Detect which cell encompasses the target text, then output its [x, y] center coordinate. 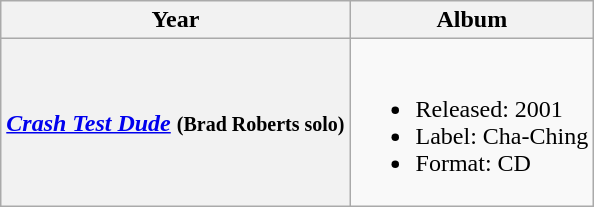
Year [176, 20]
Album [472, 20]
Crash Test Dude (Brad Roberts solo) [176, 122]
Released: 2001Label: Cha-ChingFormat: CD [472, 122]
